Identify which cell holds the provided text, then report its (X, Y) central coordinate. 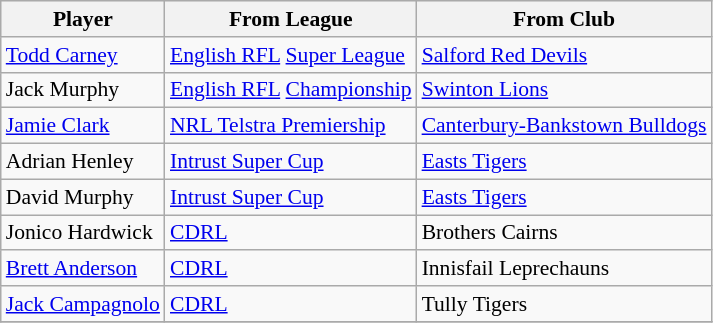
David Murphy (83, 197)
Tully Tigers (564, 304)
Brett Anderson (83, 269)
Jack Campagnolo (83, 304)
Swinton Lions (564, 90)
English RFL Championship (291, 90)
Salford Red Devils (564, 55)
Innisfail Leprechauns (564, 269)
NRL Telstra Premiership (291, 126)
Todd Carney (83, 55)
Canterbury-Bankstown Bulldogs (564, 126)
Player (83, 19)
English RFL Super League (291, 55)
Jonico Hardwick (83, 233)
From Club (564, 19)
Jamie Clark (83, 126)
Brothers Cairns (564, 233)
From League (291, 19)
Jack Murphy (83, 90)
Adrian Henley (83, 162)
